Extract the [X, Y] coordinate from the center of the cell holding the provided text.  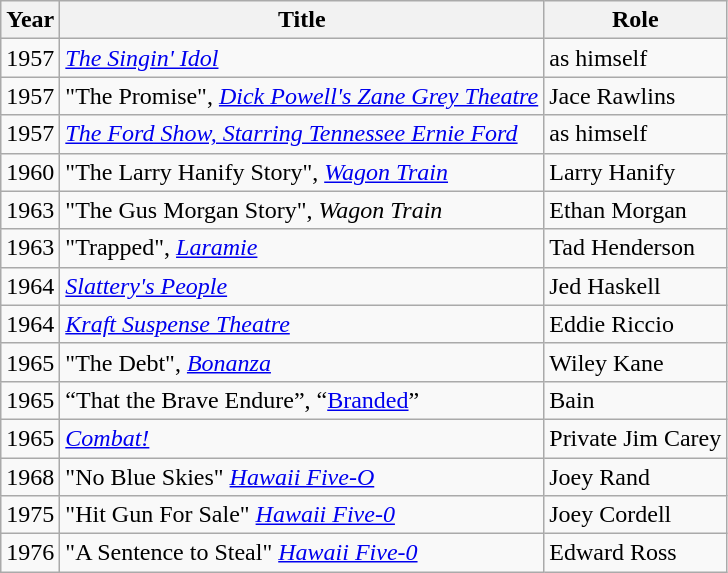
Role [636, 20]
The Singin' Idol [302, 58]
1960 [30, 172]
Jace Rawlins [636, 96]
1968 [30, 477]
Edward Ross [636, 553]
Joey Cordell [636, 515]
Eddie Riccio [636, 324]
“That the Brave Endure”, “Branded” [302, 400]
"The Promise", Dick Powell's Zane Grey Theatre [302, 96]
Slattery's People [302, 286]
Bain [636, 400]
Kraft Suspense Theatre [302, 324]
1975 [30, 515]
Wiley Kane [636, 362]
"Trapped", Laramie [302, 248]
Tad Henderson [636, 248]
Ethan Morgan [636, 210]
"Hit Gun For Sale" Hawaii Five-0 [302, 515]
1976 [30, 553]
Larry Hanify [636, 172]
"The Larry Hanify Story", Wagon Train [302, 172]
The Ford Show, Starring Tennessee Ernie Ford [302, 134]
"A Sentence to Steal" Hawaii Five-0 [302, 553]
"The Gus Morgan Story", Wagon Train [302, 210]
"The Debt", Bonanza [302, 362]
Year [30, 20]
Title [302, 20]
Joey Rand [636, 477]
"No Blue Skies" Hawaii Five-O [302, 477]
Combat! [302, 438]
Jed Haskell [636, 286]
Private Jim Carey [636, 438]
